Determine the (X, Y) coordinate at the center of the cell enclosing the given text.  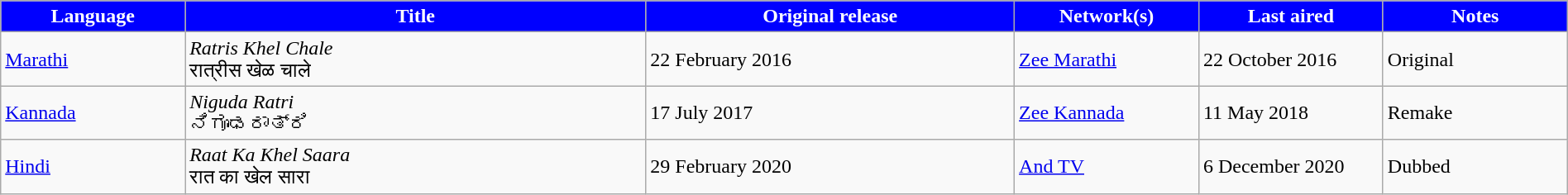
Remake (1475, 112)
And TV (1107, 167)
Niguda Ratri ನಿಗೂಢರಾತ್ರಿ (415, 112)
Last aired (1290, 17)
29 February 2020 (830, 167)
Hindi (93, 167)
Dubbed (1475, 167)
Original release (830, 17)
Ratris Khel Chale रात्रीस खेळ चाले (415, 59)
11 May 2018 (1290, 112)
Zee Kannada (1107, 112)
Kannada (93, 112)
Marathi (93, 59)
Original (1475, 59)
Network(s) (1107, 17)
17 July 2017 (830, 112)
22 October 2016 (1290, 59)
Language (93, 17)
Title (415, 17)
6 December 2020 (1290, 167)
22 February 2016 (830, 59)
Raat Ka Khel Saara रात का खेल सारा (415, 167)
Zee Marathi (1107, 59)
Notes (1475, 17)
